Determine the [X, Y] coordinate at the center of the cell enclosing the given text.  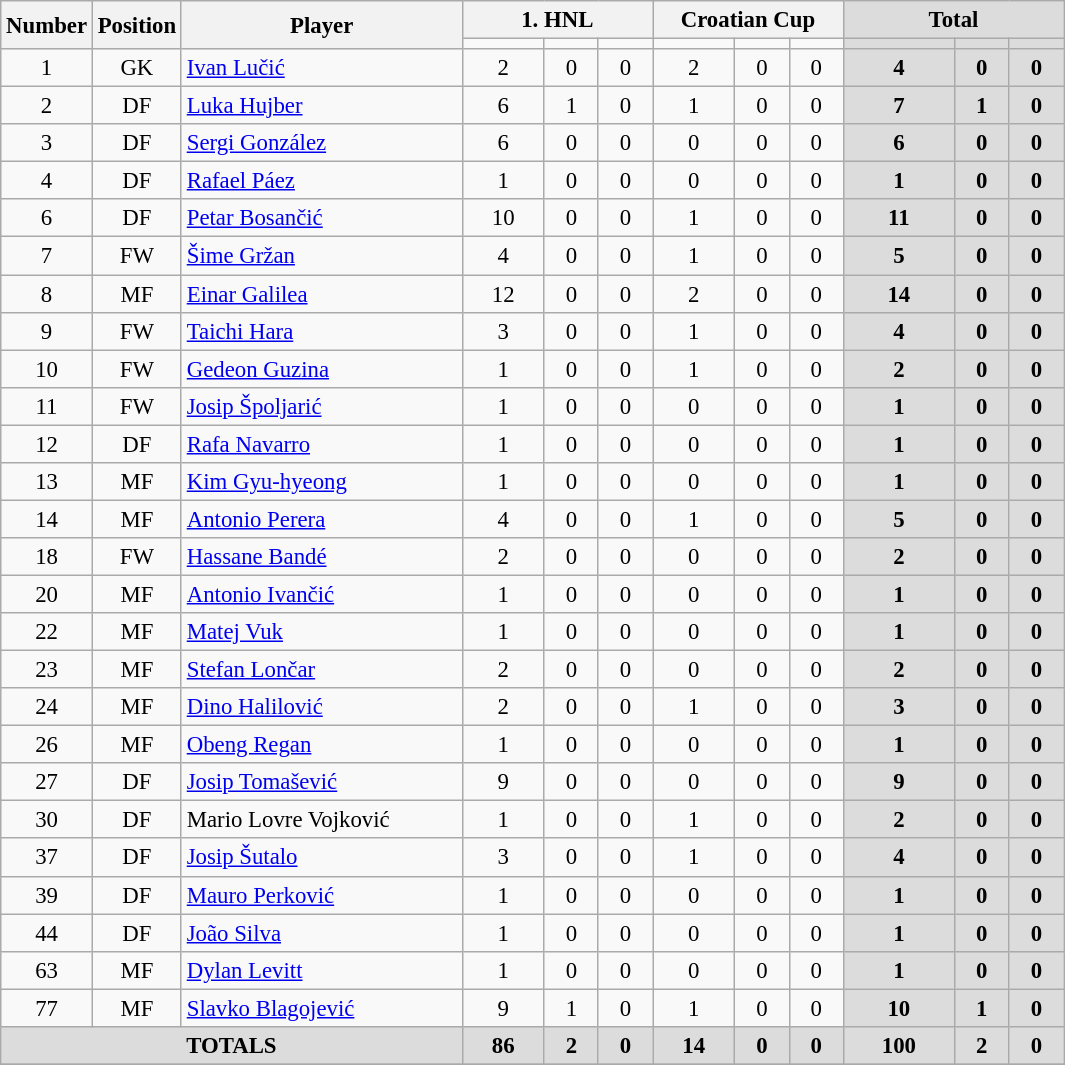
Sergi González [322, 143]
Petar Bosančić [322, 219]
Ivan Lučić [322, 68]
30 [47, 820]
Einar Galilea [322, 294]
Player [322, 25]
86 [503, 1046]
Taichi Hara [322, 331]
27 [47, 782]
Hassane Bandé [322, 557]
18 [47, 557]
Rafael Páez [322, 181]
Šime Gržan [322, 256]
1. HNL [558, 20]
100 [898, 1046]
Josip Tomašević [322, 782]
37 [47, 858]
13 [47, 482]
Luka Hujber [322, 106]
João Silva [322, 933]
Mario Lovre Vojković [322, 820]
Total [954, 20]
Dino Halilović [322, 707]
44 [47, 933]
22 [47, 632]
Rafa Navarro [322, 444]
Antonio Ivančić [322, 594]
Matej Vuk [322, 632]
Croatian Cup [748, 20]
63 [47, 970]
Josip Špoljarić [322, 406]
Gedeon Guzina [322, 369]
Number [47, 25]
23 [47, 670]
77 [47, 1008]
8 [47, 294]
Mauro Perković [322, 895]
26 [47, 745]
Dylan Levitt [322, 970]
Antonio Perera [322, 519]
GK [136, 68]
24 [47, 707]
Kim Gyu-hyeong [322, 482]
Slavko Blagojević [322, 1008]
Josip Šutalo [322, 858]
Obeng Regan [322, 745]
TOTALS [232, 1046]
20 [47, 594]
39 [47, 895]
Stefan Lončar [322, 670]
Position [136, 25]
